Pinpoint the cell where the given text exists, returning its [x, y] midpoint coordinate. 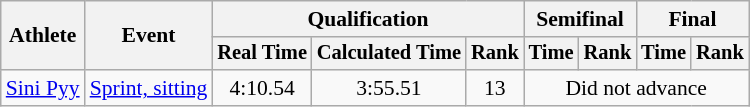
13 [495, 88]
Semifinal [580, 19]
Did not advance [636, 88]
Event [149, 36]
3:55.51 [389, 88]
Qualification [368, 19]
Sini Pyy [43, 88]
Athlete [43, 36]
4:10.54 [262, 88]
Sprint, sitting [149, 88]
Real Time [262, 54]
Calculated Time [389, 54]
Final [692, 19]
